Return (X, Y) of the center of cell containing provided text 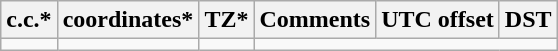
TZ* (226, 20)
Comments (315, 20)
DST (528, 20)
UTC offset (438, 20)
coordinates* (128, 20)
c.c.* (29, 20)
